Locate the cell with the specified text and output its (X, Y) center coordinate. 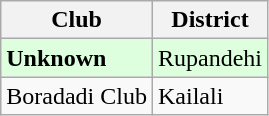
Unknown (77, 58)
Club (77, 20)
District (210, 20)
Kailali (210, 96)
Boradadi Club (77, 96)
Rupandehi (210, 58)
